Locate the cell with the specified text and output its [x, y] center coordinate. 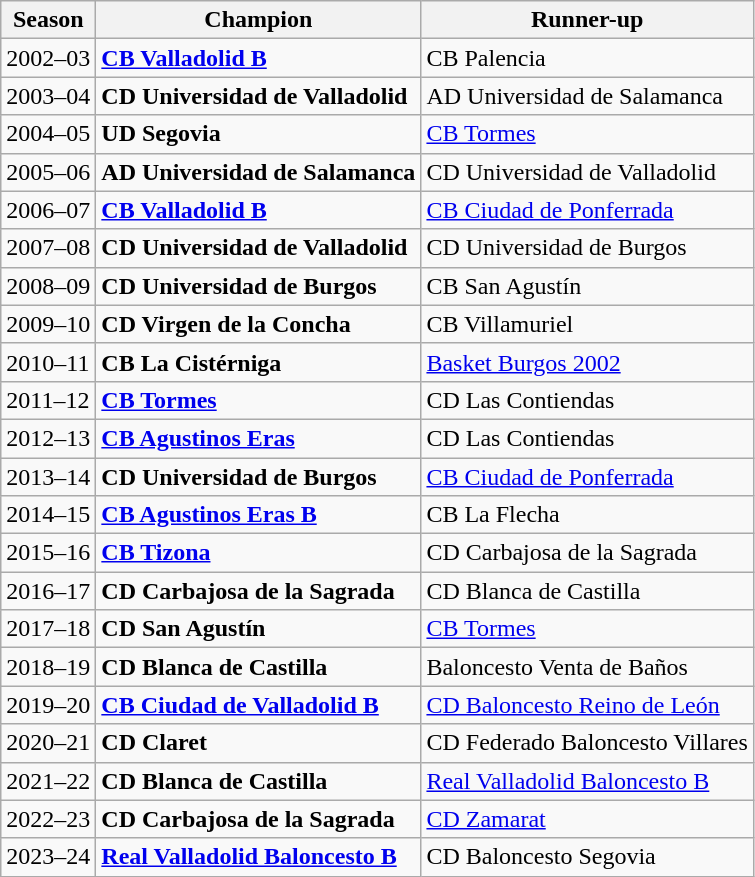
2020–21 [48, 743]
CB La Cistérniga [258, 362]
Basket Burgos 2002 [587, 362]
CB Ciudad de Valladolid B [258, 705]
2010–11 [48, 362]
2007–08 [48, 248]
UD Segovia [258, 134]
CB Palencia [587, 58]
2004–05 [48, 134]
Season [48, 20]
2002–03 [48, 58]
2022–23 [48, 819]
CD Baloncesto Reino de León [587, 705]
2011–12 [48, 400]
2016–17 [48, 591]
CD Baloncesto Segovia [587, 857]
CB Agustinos Eras B [258, 515]
CD Zamarat [587, 819]
2019–20 [48, 705]
2015–16 [48, 553]
2017–18 [48, 629]
Champion [258, 20]
2021–22 [48, 781]
2005–06 [48, 172]
CB La Flecha [587, 515]
2014–15 [48, 515]
2013–14 [48, 477]
CB Villamuriel [587, 324]
CD Virgen de la Concha [258, 324]
2023–24 [48, 857]
CB Agustinos Eras [258, 438]
2008–09 [48, 286]
CB Tizona [258, 553]
Runner-up [587, 20]
CB San Agustín [587, 286]
2006–07 [48, 210]
CD Claret [258, 743]
CD San Agustín [258, 629]
2009–10 [48, 324]
Baloncesto Venta de Baños [587, 667]
2018–19 [48, 667]
2003–04 [48, 96]
2012–13 [48, 438]
CD Federado Baloncesto Villares [587, 743]
